Search for the cell housing the specified text and yield its (X, Y) center coordinate. 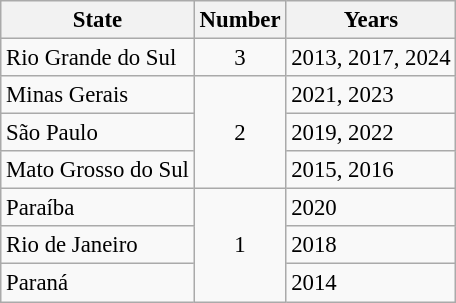
Mato Grosso do Sul (98, 170)
1 (240, 246)
2013, 2017, 2024 (371, 58)
Paraíba (98, 208)
Minas Gerais (98, 95)
São Paulo (98, 133)
2021, 2023 (371, 95)
Rio Grande do Sul (98, 58)
2020 (371, 208)
Rio de Janeiro (98, 245)
2019, 2022 (371, 133)
2014 (371, 283)
2018 (371, 245)
Number (240, 20)
State (98, 20)
3 (240, 58)
2015, 2016 (371, 170)
Paraná (98, 283)
Years (371, 20)
2 (240, 132)
